Determine the [X, Y] coordinate at the center of the cell enclosing the given text.  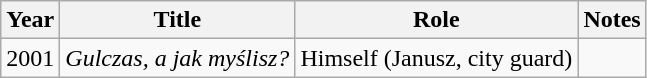
Role [436, 20]
2001 [30, 58]
Himself (Janusz, city guard) [436, 58]
Title [178, 20]
Year [30, 20]
Notes [612, 20]
Gulczas, a jak myślisz? [178, 58]
